Detect which cell encompasses the target text, then output its (x, y) center coordinate. 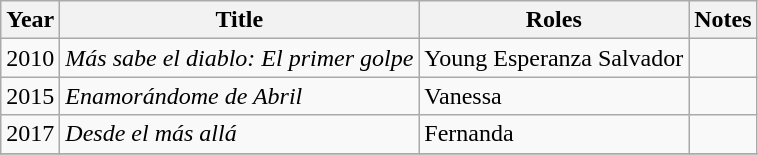
Year (30, 20)
Enamorándome de Abril (240, 96)
Vanessa (554, 96)
2010 (30, 58)
Más sabe el diablo: El primer golpe (240, 58)
2015 (30, 96)
Fernanda (554, 134)
Notes (723, 20)
Young Esperanza Salvador (554, 58)
2017 (30, 134)
Roles (554, 20)
Desde el más allá (240, 134)
Title (240, 20)
